Output the [X, Y] coordinate of the center of the cell containing the given text.  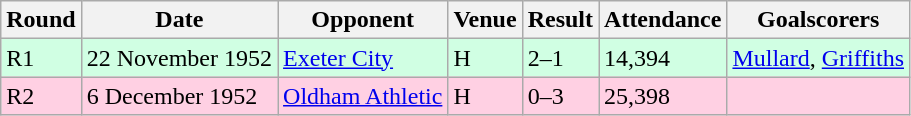
Exeter City [363, 58]
25,398 [663, 96]
Result [560, 20]
Date [179, 20]
Goalscorers [818, 20]
6 December 1952 [179, 96]
Opponent [363, 20]
14,394 [663, 58]
22 November 1952 [179, 58]
Oldham Athletic [363, 96]
Attendance [663, 20]
R1 [41, 58]
R2 [41, 96]
Mullard, Griffiths [818, 58]
Round [41, 20]
2–1 [560, 58]
Venue [485, 20]
0–3 [560, 96]
